Scan for the cell matching the given text and deliver its [x, y] coordinate at center. 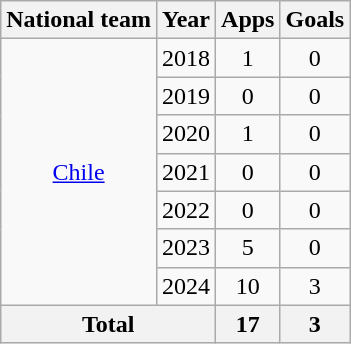
17 [248, 324]
2024 [186, 286]
2018 [186, 58]
National team [79, 20]
Total [108, 324]
2023 [186, 248]
2020 [186, 134]
2021 [186, 172]
Chile [79, 172]
Apps [248, 20]
Goals [315, 20]
10 [248, 286]
5 [248, 248]
2019 [186, 96]
2022 [186, 210]
Year [186, 20]
